For the text-containing cell, return its midpoint in [X, Y] coordinate format. 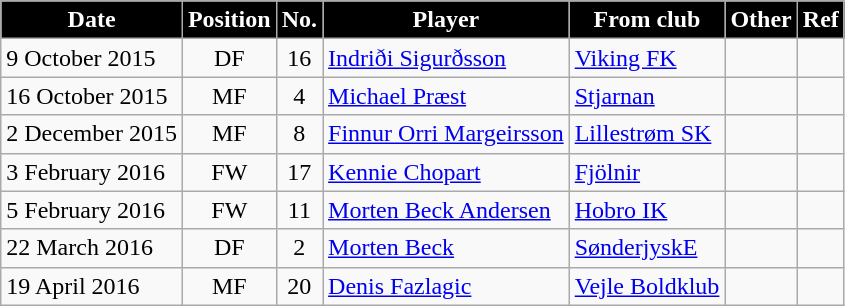
Morten Beck Andersen [446, 210]
Indriði Sigurðsson [446, 58]
2 [299, 248]
9 October 2015 [92, 58]
Denis Fazlagic [446, 286]
19 April 2016 [92, 286]
8 [299, 134]
Ref [820, 20]
Fjölnir [647, 172]
SønderjyskE [647, 248]
Finnur Orri Margeirsson [446, 134]
3 February 2016 [92, 172]
Kennie Chopart [446, 172]
Date [92, 20]
No. [299, 20]
11 [299, 210]
2 December 2015 [92, 134]
20 [299, 286]
Position [229, 20]
5 February 2016 [92, 210]
Morten Beck [446, 248]
Hobro IK [647, 210]
16 October 2015 [92, 96]
Lillestrøm SK [647, 134]
From club [647, 20]
17 [299, 172]
Vejle Boldklub [647, 286]
Stjarnan [647, 96]
4 [299, 96]
Viking FK [647, 58]
Michael Præst [446, 96]
16 [299, 58]
22 March 2016 [92, 248]
Other [761, 20]
Player [446, 20]
